Extract the [x, y] coordinate from the center of the cell holding the provided text.  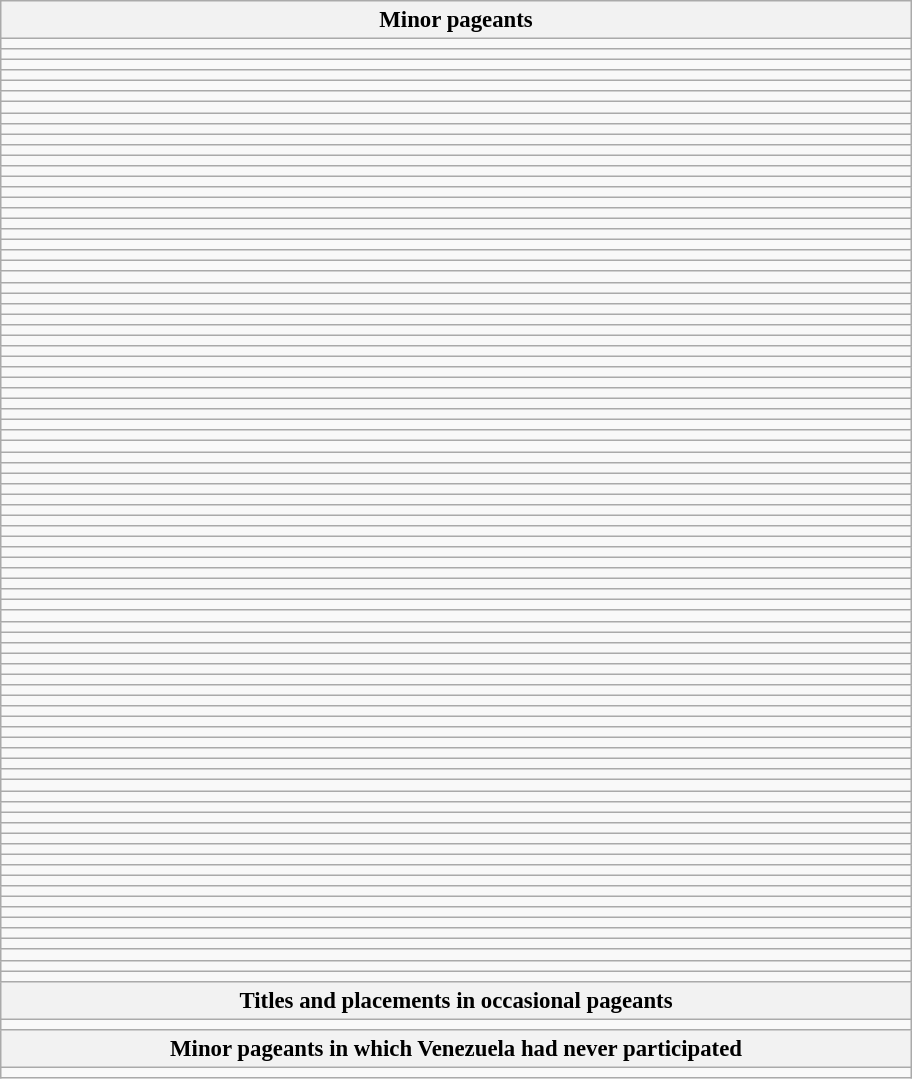
Minor pageants [456, 20]
Minor pageants in which Venezuela had never participated [456, 1049]
Titles and placements in occasional pageants [456, 1000]
